Identify which cell holds the provided text, then report its (X, Y) central coordinate. 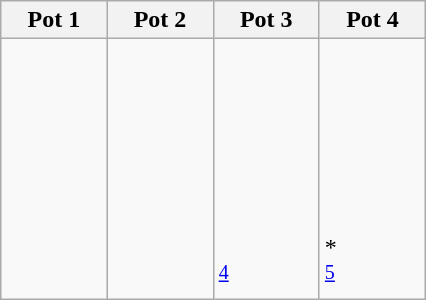
Pot 4 (372, 20)
*5 (372, 170)
Pot 3 (266, 20)
Pot 2 (160, 20)
Pot 1 (54, 20)
4 (266, 170)
